Scan for the cell matching the given text and deliver its (x, y) coordinate at center. 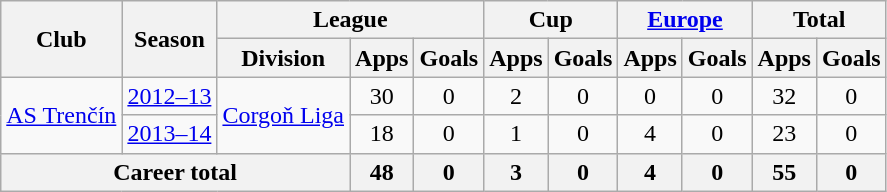
Europe (685, 20)
Career total (176, 172)
Total (819, 20)
18 (382, 134)
23 (784, 134)
3 (516, 172)
55 (784, 172)
Division (284, 58)
Corgoň Liga (284, 115)
30 (382, 96)
2012–13 (170, 96)
48 (382, 172)
Cup (551, 20)
2 (516, 96)
AS Trenčín (62, 115)
Season (170, 39)
Club (62, 39)
32 (784, 96)
League (350, 20)
1 (516, 134)
2013–14 (170, 134)
